Capture the cell that displays the provided text and extract its [x, y] central coordinate. 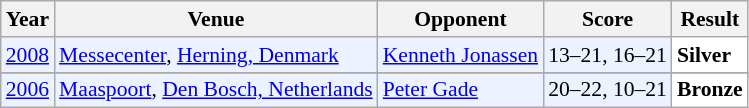
Year [28, 19]
2006 [28, 90]
Kenneth Jonassen [460, 55]
13–21, 16–21 [608, 55]
Silver [710, 55]
20–22, 10–21 [608, 90]
Bronze [710, 90]
Messecenter, Herning, Denmark [216, 55]
Result [710, 19]
Score [608, 19]
2008 [28, 55]
Maaspoort, Den Bosch, Netherlands [216, 90]
Peter Gade [460, 90]
Opponent [460, 19]
Venue [216, 19]
